Search for the cell housing the specified text and yield its [x, y] center coordinate. 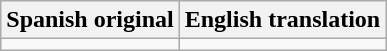
Spanish original [90, 20]
English translation [282, 20]
